From the cell containing the given text, extract its center point as (X, Y) coordinate. 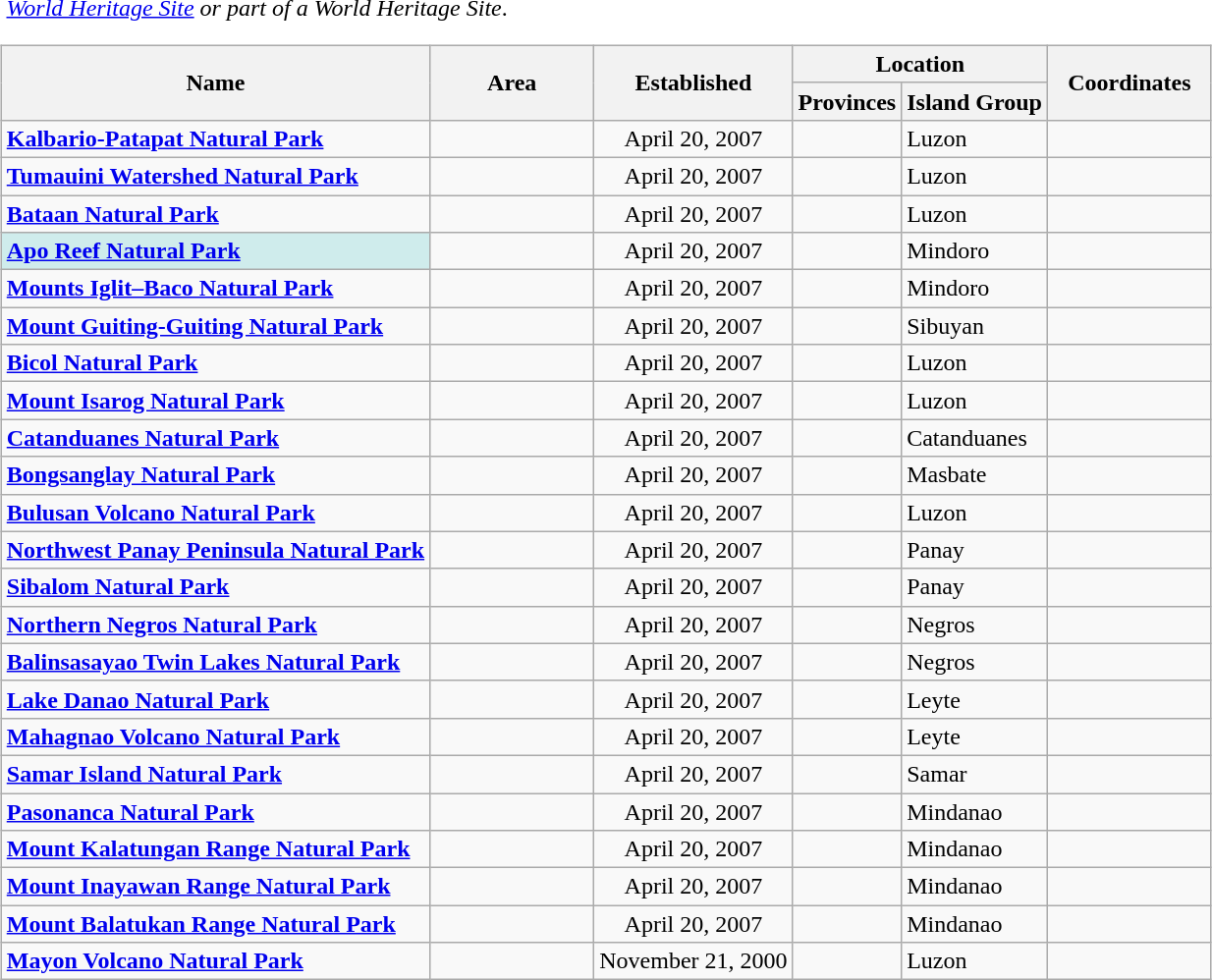
Mayon Volcano Natural Park (215, 961)
Northern Negros Natural Park (215, 625)
Pasonanca Natural Park (215, 812)
Mount Inayawan Range Natural Park (215, 887)
Mahagnao Volcano Natural Park (215, 736)
Location (919, 64)
Mount Balatukan Range Natural Park (215, 924)
Mount Kalatungan Range Natural Park (215, 849)
Samar (974, 774)
Apo Reef Natural Park (215, 251)
Sibuyan (974, 326)
Mounts Iglit–Baco Natural Park (215, 289)
Catanduanes Natural Park (215, 438)
Established (693, 82)
Name (215, 82)
Mount Guiting-Guiting Natural Park (215, 326)
Bicol Natural Park (215, 363)
Bulusan Volcano Natural Park (215, 513)
Area (513, 82)
Catanduanes (974, 438)
Bongsanglay Natural Park (215, 475)
Island Group (974, 101)
Bataan Natural Park (215, 213)
Tumauini Watershed Natural Park (215, 176)
Masbate (974, 475)
Lake Danao Natural Park (215, 699)
Provinces (847, 101)
Balinsasayao Twin Lakes Natural Park (215, 662)
Mount Isarog Natural Park (215, 401)
Samar Island Natural Park (215, 774)
Kalbario-Patapat Natural Park (215, 138)
Northwest Panay Peninsula Natural Park (215, 550)
November 21, 2000 (693, 961)
Sibalom Natural Park (215, 587)
Coordinates (1129, 82)
